Return the [x, y] coordinate for the center point of the cell that contains the specified text.  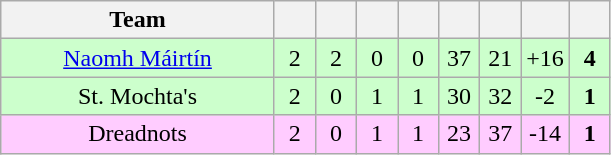
St. Mochta's [138, 96]
Dreadnots [138, 134]
-2 [546, 96]
Team [138, 20]
Naomh Máirtín [138, 58]
+16 [546, 58]
-14 [546, 134]
30 [460, 96]
4 [590, 58]
21 [500, 58]
23 [460, 134]
32 [500, 96]
